Scan for the cell matching the given text and deliver its (x, y) coordinate at center. 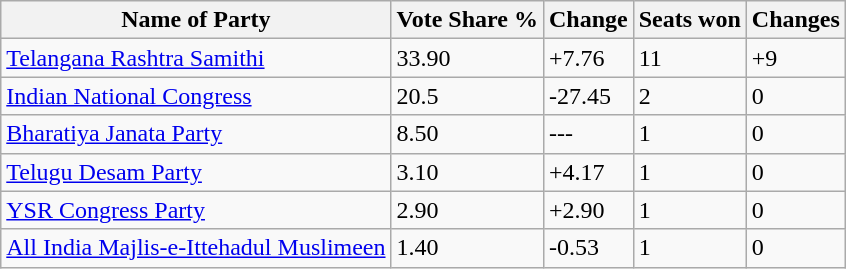
8.50 (467, 134)
+4.17 (588, 172)
2 (690, 96)
Seats won (690, 20)
Change (588, 20)
33.90 (467, 58)
+2.90 (588, 210)
Bharatiya Janata Party (196, 134)
+9 (796, 58)
Changes (796, 20)
Telangana Rashtra Samithi (196, 58)
Vote Share % (467, 20)
Telugu Desam Party (196, 172)
-0.53 (588, 248)
-27.45 (588, 96)
3.10 (467, 172)
2.90 (467, 210)
+7.76 (588, 58)
11 (690, 58)
20.5 (467, 96)
1.40 (467, 248)
Indian National Congress (196, 96)
--- (588, 134)
YSR Congress Party (196, 210)
Name of Party (196, 20)
All India Majlis-e-Ittehadul Muslimeen (196, 248)
